Determine the [X, Y] coordinate at the center of the cell enclosing the given text.  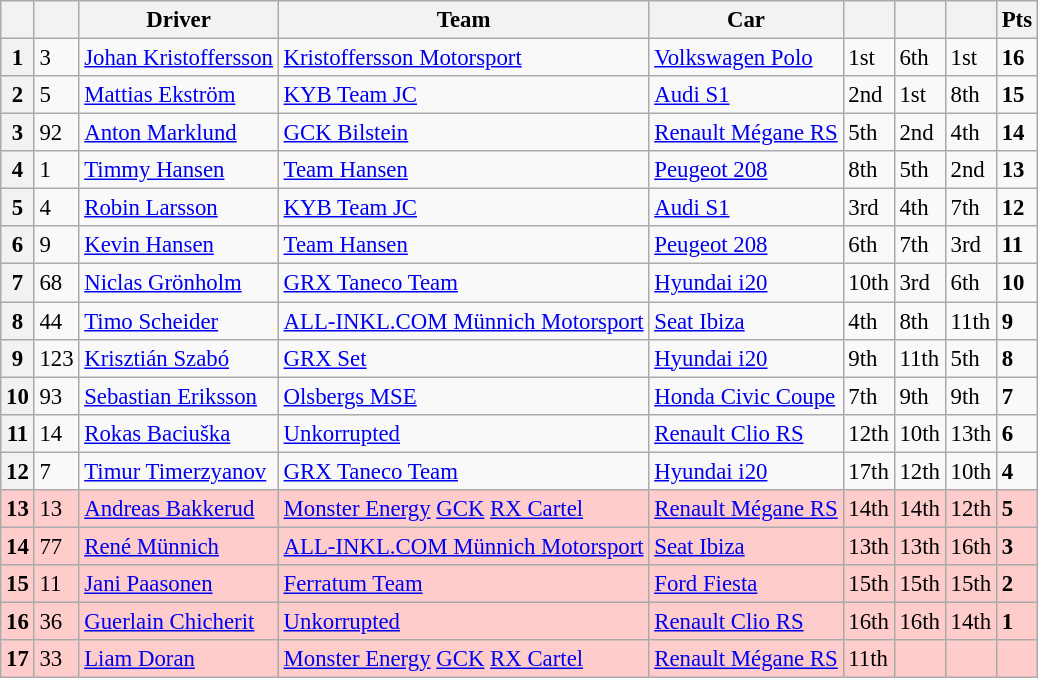
Timur Timerzyanov [178, 471]
Honda Civic Coupe [746, 396]
Olsbergs MSE [464, 396]
Timo Scheider [178, 321]
Ferratum Team [464, 584]
Johan Kristoffersson [178, 58]
92 [56, 133]
René Münnich [178, 546]
Jani Paasonen [178, 584]
Sebastian Eriksson [178, 396]
Car [746, 20]
Pts [1016, 20]
Anton Marklund [178, 133]
GCK Bilstein [464, 133]
Timmy Hansen [178, 170]
Kevin Hansen [178, 245]
Krisztián Szabó [178, 358]
Volkswagen Polo [746, 58]
Andreas Bakkerud [178, 509]
93 [56, 396]
Kristoffersson Motorsport [464, 58]
77 [56, 546]
Robin Larsson [178, 208]
36 [56, 621]
44 [56, 321]
Rokas Baciuška [178, 433]
17 [18, 659]
Guerlain Chicherit [178, 621]
Ford Fiesta [746, 584]
17th [868, 471]
33 [56, 659]
Liam Doran [178, 659]
123 [56, 358]
Niclas Grönholm [178, 283]
Mattias Ekström [178, 95]
Driver [178, 20]
GRX Set [464, 358]
Team [464, 20]
68 [56, 283]
